Scan for the cell matching the given text and deliver its (X, Y) coordinate at center. 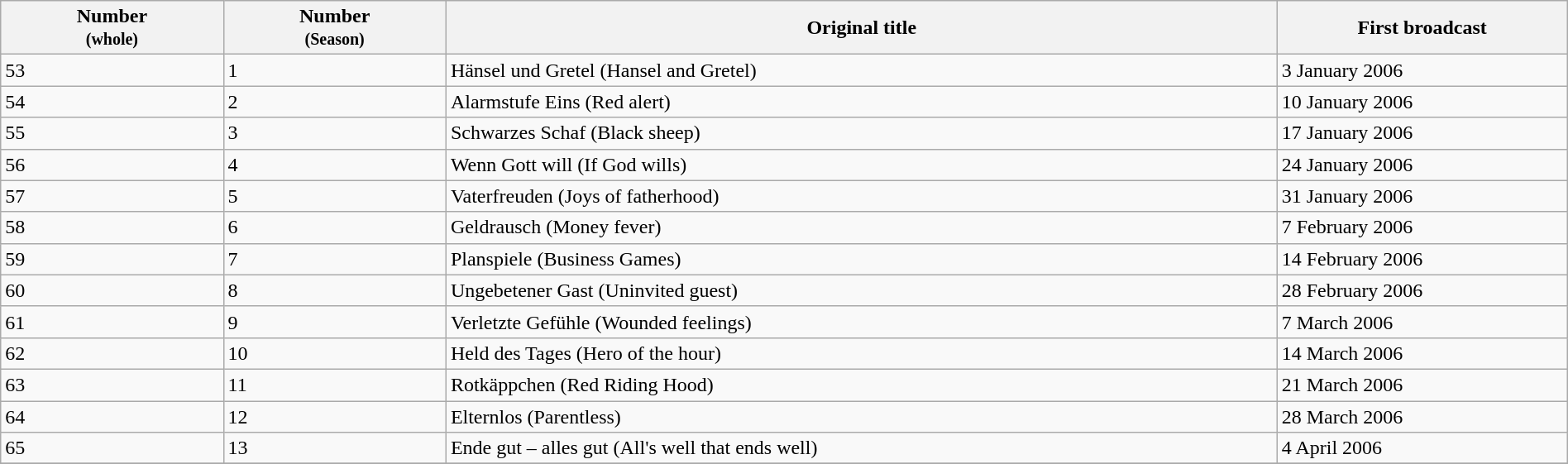
Ungebetener Gast (Uninvited guest) (862, 290)
56 (112, 165)
First broadcast (1422, 28)
7 February 2006 (1422, 227)
59 (112, 259)
8 (334, 290)
53 (112, 70)
1 (334, 70)
31 January 2006 (1422, 196)
Held des Tages (Hero of the hour) (862, 353)
2 (334, 102)
55 (112, 133)
Geldrausch (Money fever) (862, 227)
Original title (862, 28)
Wenn Gott will (If God wills) (862, 165)
61 (112, 322)
17 January 2006 (1422, 133)
Alarmstufe Eins (Red alert) (862, 102)
Elternlos (Parentless) (862, 416)
3 January 2006 (1422, 70)
Verletzte Gefühle (Wounded feelings) (862, 322)
5 (334, 196)
Vaterfreuden (Joys of fatherhood) (862, 196)
28 March 2006 (1422, 416)
4 April 2006 (1422, 448)
65 (112, 448)
58 (112, 227)
60 (112, 290)
54 (112, 102)
28 February 2006 (1422, 290)
7 March 2006 (1422, 322)
Number (whole) (112, 28)
Rotkäppchen (Red Riding Hood) (862, 385)
24 January 2006 (1422, 165)
10 (334, 353)
10 January 2006 (1422, 102)
21 March 2006 (1422, 385)
13 (334, 448)
11 (334, 385)
14 March 2006 (1422, 353)
12 (334, 416)
62 (112, 353)
Ende gut – alles gut (All's well that ends well) (862, 448)
64 (112, 416)
Schwarzes Schaf (Black sheep) (862, 133)
6 (334, 227)
63 (112, 385)
14 February 2006 (1422, 259)
Planspiele (Business Games) (862, 259)
Number (Season) (334, 28)
4 (334, 165)
7 (334, 259)
57 (112, 196)
3 (334, 133)
9 (334, 322)
Hänsel und Gretel (Hansel and Gretel) (862, 70)
